Return the (X, Y) coordinate for the center point of the cell that contains the specified text.  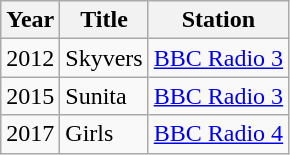
2015 (30, 96)
Station (218, 20)
Title (104, 20)
2012 (30, 58)
Girls (104, 134)
BBC Radio 4 (218, 134)
2017 (30, 134)
Skyvers (104, 58)
Sunita (104, 96)
Year (30, 20)
